Find where the given text appears and provide that cell's center as [X, Y] coordinate. 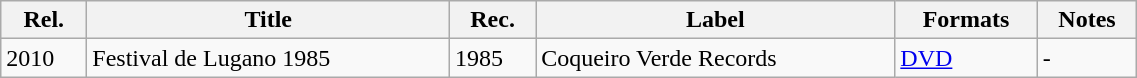
2010 [44, 58]
Rec. [493, 20]
Festival de Lugano 1985 [268, 58]
Rel. [44, 20]
Notes [1087, 20]
Formats [966, 20]
1985 [493, 58]
Title [268, 20]
Coqueiro Verde Records [716, 58]
- [1087, 58]
DVD [966, 58]
Label [716, 20]
